Extract the (x, y) coordinate from the center of the cell holding the provided text.  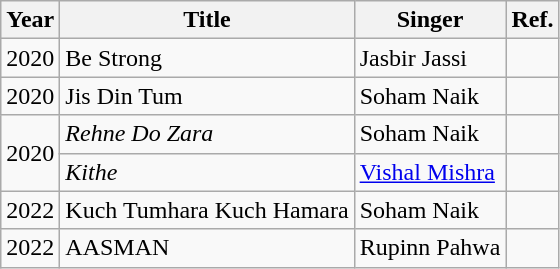
Jasbir Jassi (430, 58)
Kuch Tumhara Kuch Hamara (207, 210)
Ref. (532, 20)
Rehne Do Zara (207, 134)
AASMAN (207, 248)
Jis Din Tum (207, 96)
Year (30, 20)
Title (207, 20)
Rupinn Pahwa (430, 248)
Vishal Mishra (430, 172)
Be Strong (207, 58)
Kithe (207, 172)
Singer (430, 20)
